Return the [x, y] coordinate for the center point of the cell that contains the specified text.  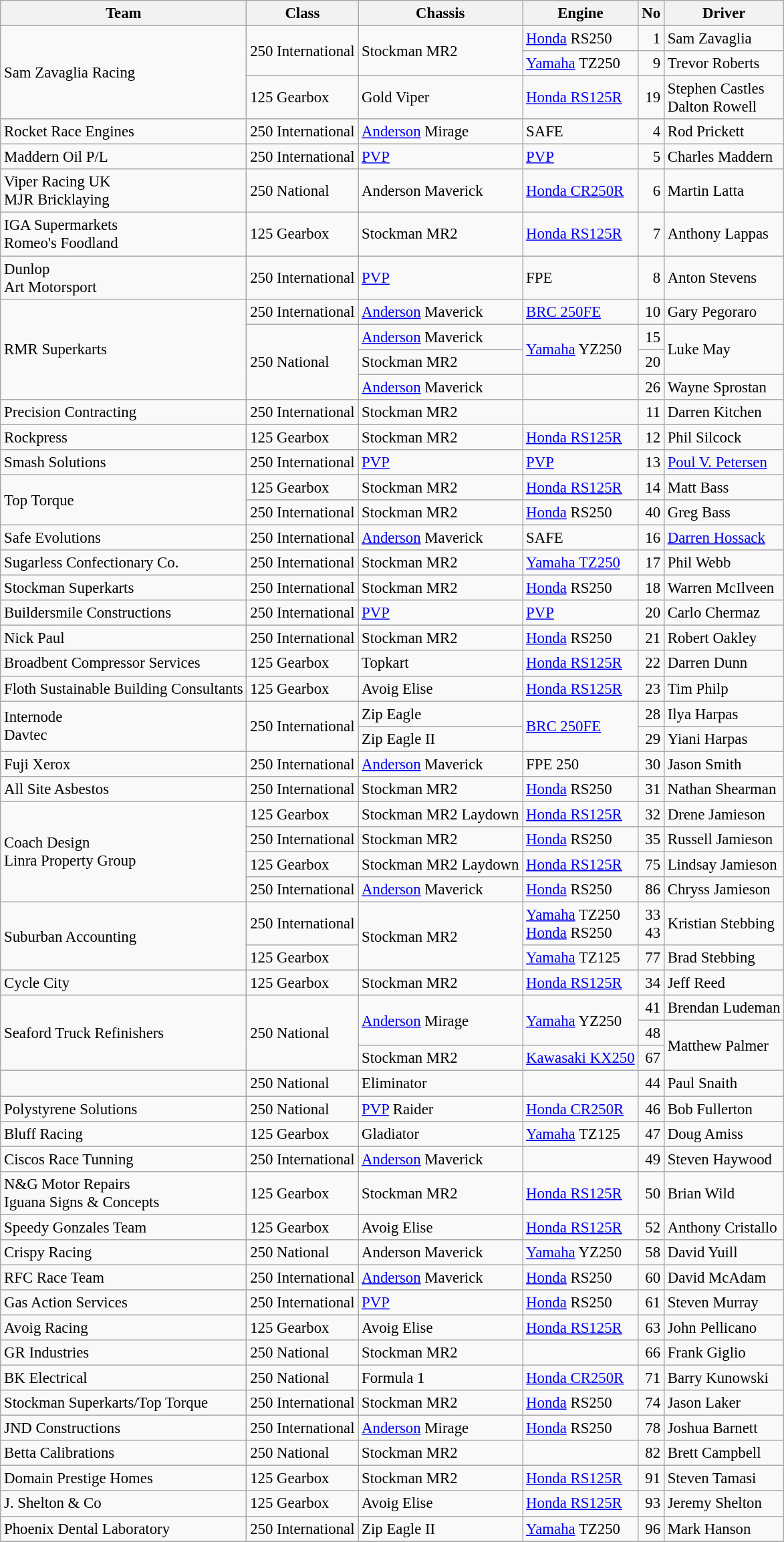
48 [651, 1033]
Jeremy Shelton [724, 1504]
34 [651, 983]
Top Torque [124, 500]
63 [651, 1327]
74 [651, 1403]
All Site Asbestos [124, 789]
J. Shelton & Co [124, 1504]
Floth Sustainable Building Consultants [124, 688]
82 [651, 1453]
Darren Kitchen [724, 412]
Yamaha TZ250 Honda RS250 [580, 924]
Nathan Shearman [724, 789]
31 [651, 789]
13 [651, 463]
52 [651, 1227]
GR Industries [124, 1353]
Martin Latta [724, 191]
7 [651, 234]
Anton Stevens [724, 278]
Phil Webb [724, 563]
Drene Jamieson [724, 814]
BK Electrical [124, 1378]
Poul V. Petersen [724, 463]
Carlo Chermaz [724, 613]
66 [651, 1353]
Driver [724, 13]
David McAdam [724, 1277]
No [651, 13]
30 [651, 764]
86 [651, 890]
Fuji Xerox [124, 764]
Mark Hanson [724, 1529]
Steven Tamasi [724, 1479]
John Pellicano [724, 1327]
Stockman Superkarts [124, 588]
RMR Superkarts [124, 349]
78 [651, 1428]
Safe Evolutions [124, 538]
77 [651, 958]
Stephen Castles Dalton Rowell [724, 98]
Tim Philp [724, 688]
Brian Wild [724, 1192]
47 [651, 1134]
Rockpress [124, 437]
Jeff Reed [724, 983]
Jason Laker [724, 1403]
32 [651, 814]
Greg Bass [724, 513]
Speedy Gonzales Team [124, 1227]
Gladiator [440, 1134]
Doug Amiss [724, 1134]
Smash Solutions [124, 463]
Paul Snaith [724, 1083]
Barry Kunowski [724, 1378]
Ilya Harpas [724, 714]
Nick Paul [124, 638]
Yiani Harpas [724, 739]
46 [651, 1109]
Anthony Cristallo [724, 1227]
Anthony Lappas [724, 234]
Gary Pegoraro [724, 311]
67 [651, 1058]
Zip Eagle [440, 714]
8 [651, 278]
58 [651, 1253]
Phil Silcock [724, 437]
Class [302, 13]
75 [651, 864]
Brett Campbell [724, 1453]
71 [651, 1378]
Kawasaki KX250 [580, 1058]
11 [651, 412]
JND Constructions [124, 1428]
10 [651, 311]
Sugarless Confectionary Co. [124, 563]
Chryss Jamieson [724, 890]
RFC Race Team [124, 1277]
17 [651, 563]
35 [651, 840]
41 [651, 1008]
Steven Haywood [724, 1159]
50 [651, 1192]
Lindsay Jamieson [724, 864]
Cycle City [124, 983]
Bluff Racing [124, 1134]
PVP Raider [440, 1109]
Betta Calibrations [124, 1453]
Darren Dunn [724, 664]
Buildersmile Constructions [124, 613]
93 [651, 1504]
Darren Hossack [724, 538]
Gold Viper [440, 98]
Robert Oakley [724, 638]
26 [651, 387]
12 [651, 437]
40 [651, 513]
Broadbent Compressor Services [124, 664]
29 [651, 739]
Seaford Truck Refinishers [124, 1033]
Crispy Racing [124, 1253]
Domain Prestige Homes [124, 1479]
44 [651, 1083]
David Yuill [724, 1253]
21 [651, 638]
15 [651, 337]
Warren McIlveen [724, 588]
Polystyrene Solutions [124, 1109]
Trevor Roberts [724, 63]
Viper Racing UK MJR Bricklaying [124, 191]
Bob Fullerton [724, 1109]
Maddern Oil P/L [124, 157]
N&G Motor Repairs Iguana Signs & Concepts [124, 1192]
DunlopArt Motorsport [124, 278]
33 43 [651, 924]
Coach DesignLinra Property Group [124, 852]
Wayne Sprostan [724, 387]
Joshua Barnett [724, 1428]
14 [651, 487]
Stockman Superkarts/Top Torque [124, 1403]
Matt Bass [724, 487]
Suburban Accounting [124, 936]
19 [651, 98]
Eliminator [440, 1083]
Rocket Race Engines [124, 132]
22 [651, 664]
28 [651, 714]
Matthew Palmer [724, 1045]
Steven Murray [724, 1303]
6 [651, 191]
Kristian Stebbing [724, 924]
16 [651, 538]
Brendan Ludeman [724, 1008]
Avoig Racing [124, 1327]
FPE [580, 278]
Frank Giglio [724, 1353]
Brad Stebbing [724, 958]
Team [124, 13]
Russell Jamieson [724, 840]
91 [651, 1479]
49 [651, 1159]
Phoenix Dental Laboratory [124, 1529]
Precision Contracting [124, 412]
18 [651, 588]
Formula 1 [440, 1378]
Sam Zavaglia [724, 39]
Chassis [440, 13]
IGA Supermarkets Romeo's Foodland [124, 234]
96 [651, 1529]
5 [651, 157]
Jason Smith [724, 764]
Ciscos Race Tunning [124, 1159]
60 [651, 1277]
1 [651, 39]
Luke May [724, 349]
Rod Prickett [724, 132]
Sam Zavaglia Racing [124, 73]
Engine [580, 13]
9 [651, 63]
4 [651, 132]
Charles Maddern [724, 157]
InternodeDavtec [124, 726]
61 [651, 1303]
Gas Action Services [124, 1303]
Topkart [440, 664]
23 [651, 688]
FPE 250 [580, 764]
